Detect which cell encompasses the target text, then output its [X, Y] center coordinate. 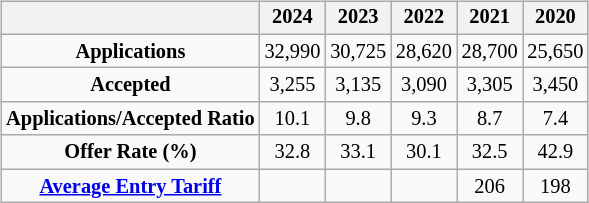
28,700 [490, 51]
Offer Rate (%) [130, 152]
Average Entry Tariff [130, 186]
30.1 [424, 152]
Accepted [130, 85]
2022 [424, 18]
33.1 [358, 152]
2024 [293, 18]
9.3 [424, 119]
32.5 [490, 152]
Applications [130, 51]
2023 [358, 18]
Applications/Accepted Ratio [130, 119]
3,305 [490, 85]
2020 [556, 18]
3,135 [358, 85]
32,990 [293, 51]
2021 [490, 18]
206 [490, 186]
3,090 [424, 85]
3,450 [556, 85]
25,650 [556, 51]
3,255 [293, 85]
30,725 [358, 51]
8.7 [490, 119]
42.9 [556, 152]
9.8 [358, 119]
28,620 [424, 51]
198 [556, 186]
32.8 [293, 152]
10.1 [293, 119]
7.4 [556, 119]
